Locate the cell with the specified text and output its (X, Y) center coordinate. 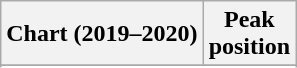
Chart (2019–2020) (102, 34)
Peakposition (249, 34)
